Identify which cell holds the provided text, then report its [x, y] central coordinate. 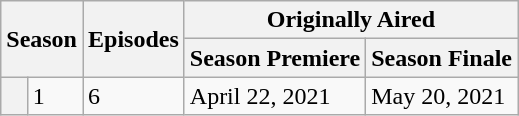
Season Finale [442, 58]
Season [42, 39]
May 20, 2021 [442, 96]
Episodes [133, 39]
1 [54, 96]
6 [133, 96]
Originally Aired [350, 20]
April 22, 2021 [274, 96]
Season Premiere [274, 58]
